Pinpoint the cell where the given text exists, returning its (X, Y) midpoint coordinate. 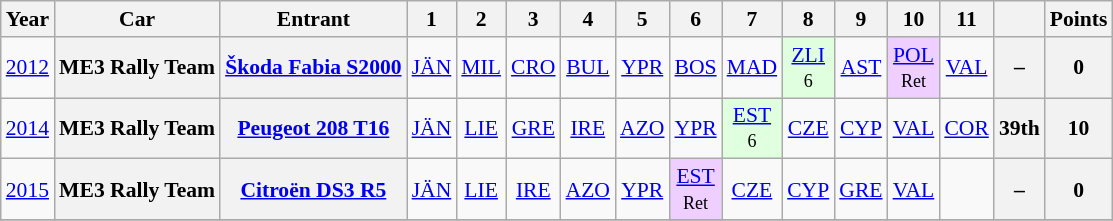
39th (1020, 128)
Peugeot 208 T16 (313, 128)
Škoda Fabia S2000 (313, 68)
3 (534, 19)
Car (137, 19)
POLRet (914, 68)
Citroën DS3 R5 (313, 190)
5 (642, 19)
Points (1079, 19)
ESTRet (696, 190)
9 (860, 19)
BOS (696, 68)
Entrant (313, 19)
1 (432, 19)
2014 (28, 128)
7 (752, 19)
4 (588, 19)
2012 (28, 68)
AST (860, 68)
Year (28, 19)
BUL (588, 68)
8 (808, 19)
ZLI6 (808, 68)
MIL (481, 68)
2 (481, 19)
CRO (534, 68)
11 (966, 19)
EST6 (752, 128)
2015 (28, 190)
COR (966, 128)
MAD (752, 68)
6 (696, 19)
